Determine the (x, y) coordinate at the center of the cell enclosing the given text.  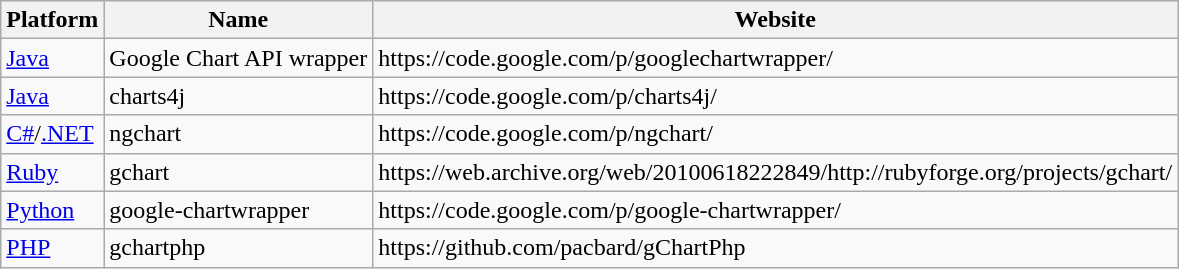
Ruby (52, 172)
Platform (52, 20)
charts4j (238, 96)
PHP (52, 248)
ngchart (238, 134)
Website (776, 20)
https://code.google.com/p/googlechartwrapper/ (776, 58)
https://code.google.com/p/charts4j/ (776, 96)
https://web.archive.org/web/20100618222849/http://rubyforge.org/projects/gchart/ (776, 172)
C#/.NET (52, 134)
https://code.google.com/p/ngchart/ (776, 134)
gchart (238, 172)
Name (238, 20)
https://github.com/pacbard/gChartPhp (776, 248)
google-chartwrapper (238, 210)
gchartphp (238, 248)
https://code.google.com/p/google-chartwrapper/ (776, 210)
Python (52, 210)
Google Chart API wrapper (238, 58)
